Locate the cell with the specified text and output its (X, Y) center coordinate. 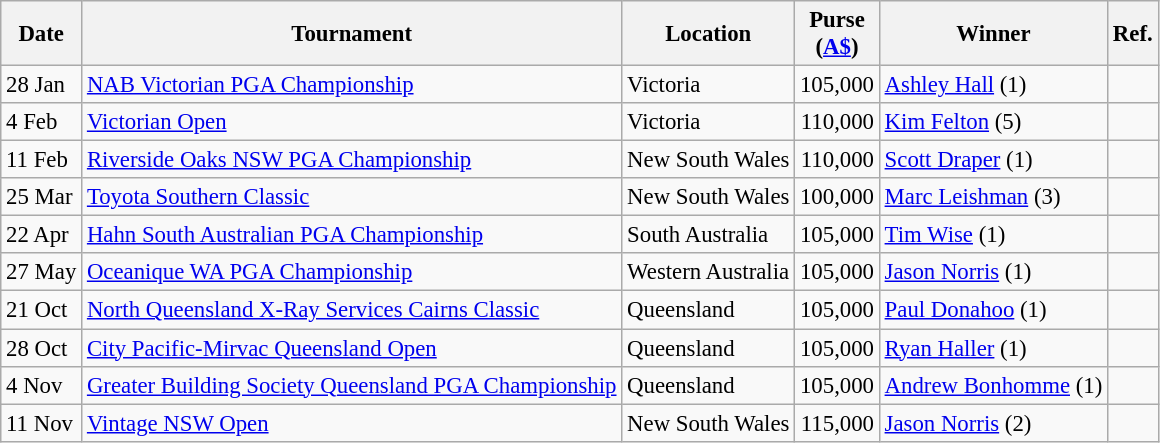
Hahn South Australian PGA Championship (352, 235)
North Queensland X-Ray Services Cairns Classic (352, 310)
Toyota Southern Classic (352, 197)
Purse(A$) (838, 34)
Victorian Open (352, 122)
4 Feb (42, 122)
22 Apr (42, 235)
28 Oct (42, 348)
Marc Leishman (3) (993, 197)
Tournament (352, 34)
Winner (993, 34)
Location (708, 34)
Tim Wise (1) (993, 235)
Ref. (1133, 34)
NAB Victorian PGA Championship (352, 85)
Vintage NSW Open (352, 423)
Paul Donahoo (1) (993, 310)
Ryan Haller (1) (993, 348)
115,000 (838, 423)
28 Jan (42, 85)
Andrew Bonhomme (1) (993, 385)
City Pacific-Mirvac Queensland Open (352, 348)
11 Nov (42, 423)
Western Australia (708, 273)
Riverside Oaks NSW PGA Championship (352, 160)
4 Nov (42, 385)
Jason Norris (1) (993, 273)
Greater Building Society Queensland PGA Championship (352, 385)
100,000 (838, 197)
Ashley Hall (1) (993, 85)
11 Feb (42, 160)
21 Oct (42, 310)
Oceanique WA PGA Championship (352, 273)
South Australia (708, 235)
25 Mar (42, 197)
Scott Draper (1) (993, 160)
Date (42, 34)
Kim Felton (5) (993, 122)
Jason Norris (2) (993, 423)
27 May (42, 273)
